Locate the cell with the specified text and output its (X, Y) center coordinate. 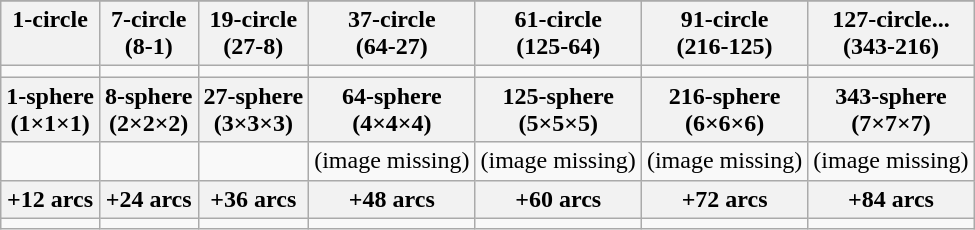
64-sphere(4×4×4) (392, 110)
127-circle...(343-216) (891, 34)
37-circle(64-27) (392, 34)
8-sphere(2×2×2) (148, 110)
216-sphere(6×6×6) (724, 110)
7-circle(8-1) (148, 34)
27-sphere(3×3×3) (254, 110)
343-sphere(7×7×7) (891, 110)
+12 arcs (50, 199)
125-sphere(5×5×5) (558, 110)
1-sphere(1×1×1) (50, 110)
+84 arcs (891, 199)
+60 arcs (558, 199)
1-circle (50, 34)
+24 arcs (148, 199)
+48 arcs (392, 199)
91-circle(216-125) (724, 34)
+72 arcs (724, 199)
19-circle(27-8) (254, 34)
61-circle(125-64) (558, 34)
+36 arcs (254, 199)
